Provide the (X, Y) coordinate of the cell's center where the given text is located.  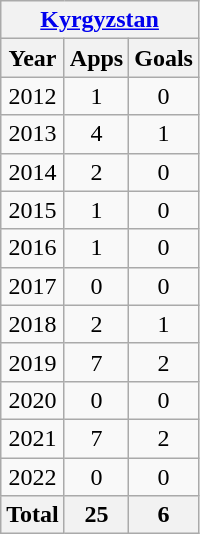
Goals (164, 58)
2019 (33, 362)
Kyrgyzstan (100, 20)
2016 (33, 248)
Total (33, 515)
6 (164, 515)
Apps (96, 58)
Year (33, 58)
2015 (33, 210)
2014 (33, 172)
2017 (33, 286)
4 (96, 134)
2020 (33, 400)
2022 (33, 477)
2013 (33, 134)
2021 (33, 438)
25 (96, 515)
2018 (33, 324)
2012 (33, 96)
